Find where the given text appears and provide that cell's center as [x, y] coordinate. 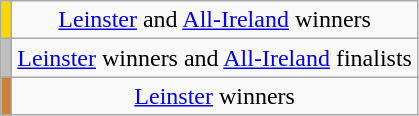
Leinster winners [215, 96]
Leinster winners and All-Ireland finalists [215, 58]
Leinster and All-Ireland winners [215, 20]
